From the cell containing the given text, extract its center point as (X, Y) coordinate. 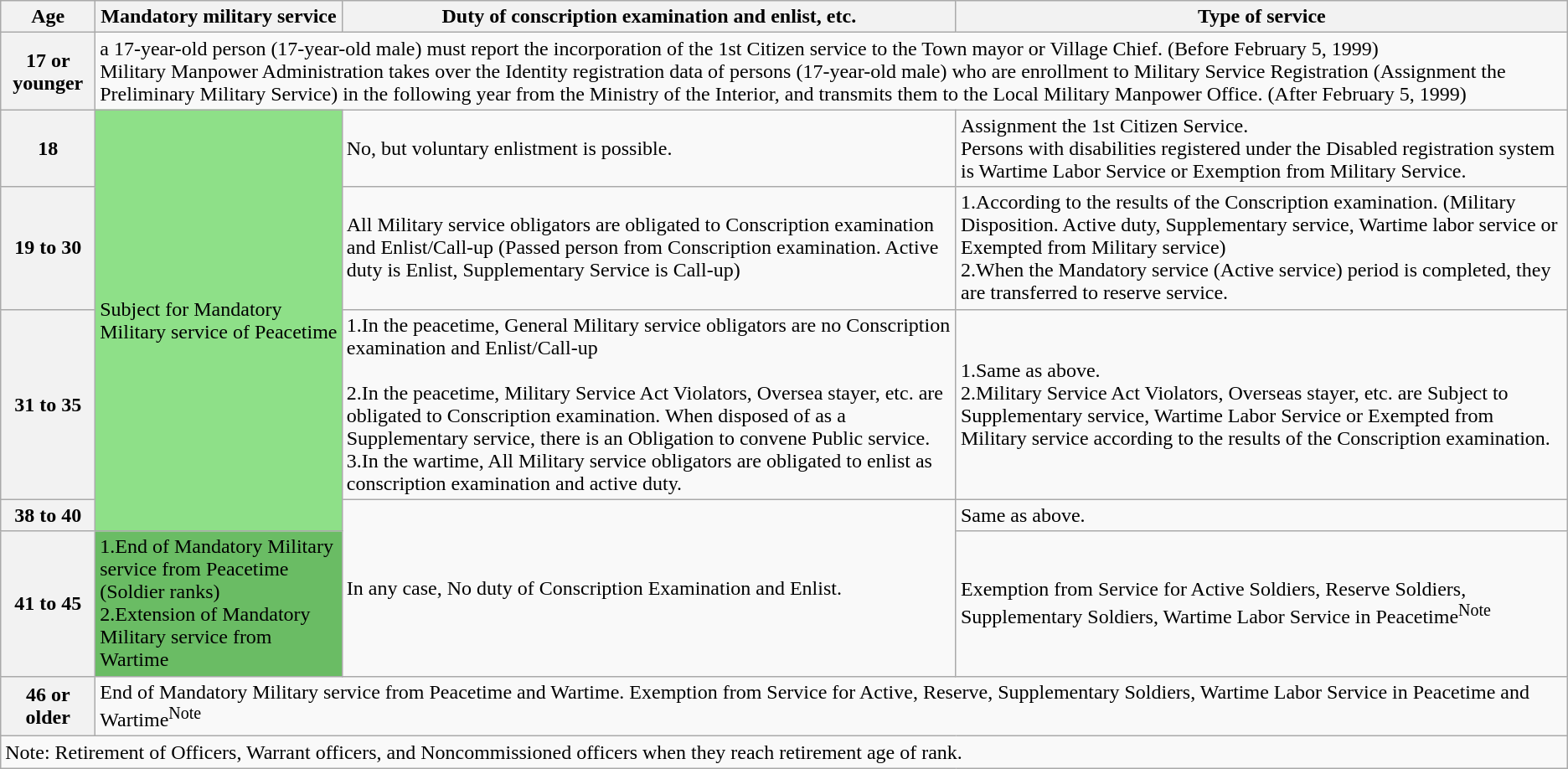
18 (49, 148)
Note: Retirement of Officers, Warrant officers, and Noncommissioned officers when they reach retirement age of rank. (784, 752)
Age (49, 17)
46 or older (49, 706)
38 to 40 (49, 515)
Same as above. (1261, 515)
41 to 45 (49, 603)
31 to 35 (49, 404)
19 to 30 (49, 248)
Mandatory military service (219, 17)
Duty of conscription examination and enlist, etc. (648, 17)
17 or younger (49, 71)
Subject for Mandatory Military service of Peacetime (219, 320)
No, but voluntary enlistment is possible. (648, 148)
Exemption from Service for Active Soldiers, Reserve Soldiers, Supplementary Soldiers, Wartime Labor Service in PeacetimeNote (1261, 603)
In any case, No duty of Conscription Examination and Enlist. (648, 588)
Type of service (1261, 17)
1.End of Mandatory Military service from Peacetime (Soldier ranks)2.Extension of Mandatory Military service from Wartime (219, 603)
